Pinpoint the cell where the given text exists, returning its (X, Y) midpoint coordinate. 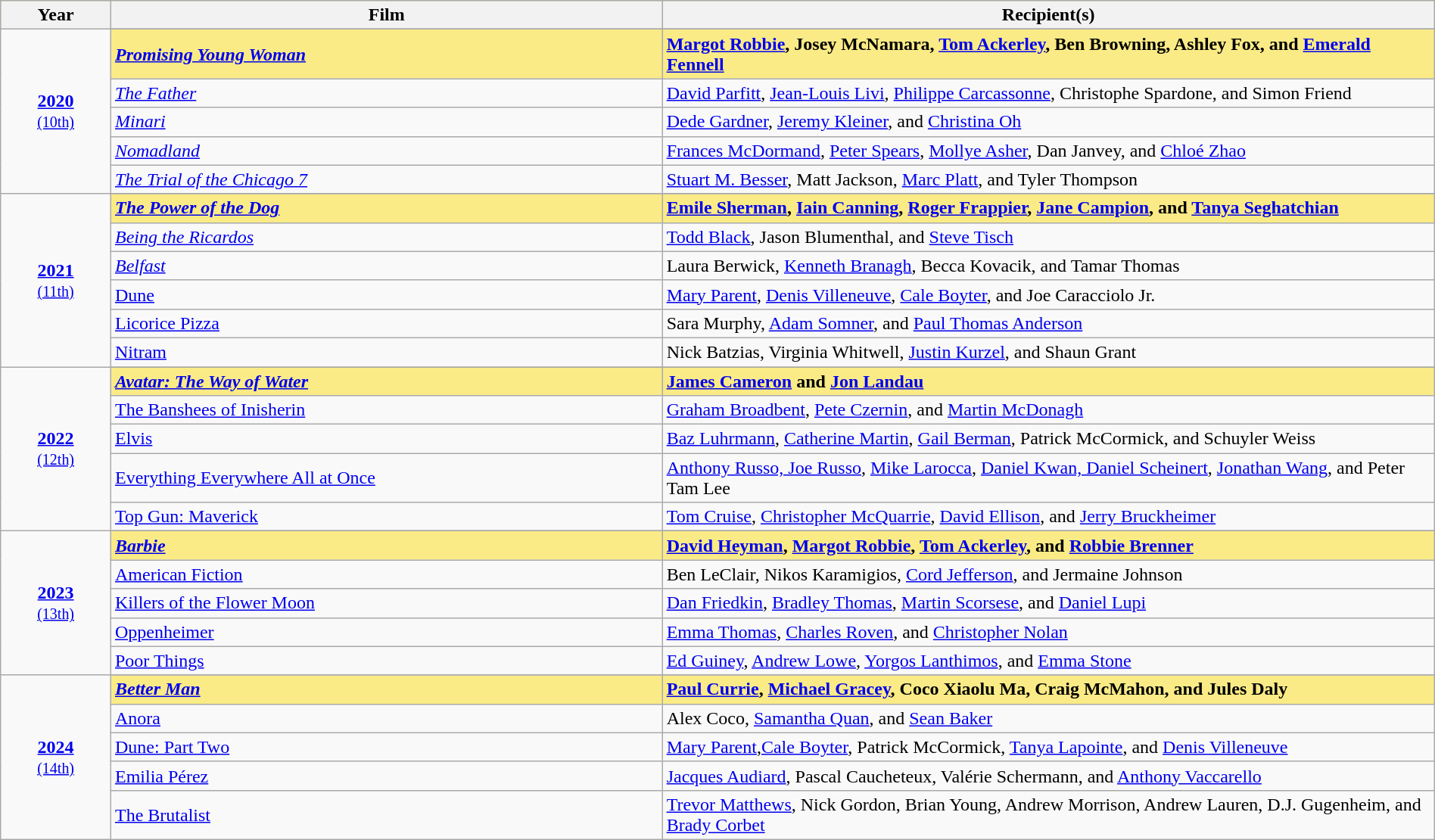
Dune: Part Two (386, 747)
2020(10th) (56, 112)
James Cameron and Jon Landau (1048, 381)
Everything Everywhere All at Once (386, 478)
Minari (386, 122)
Ben LeClair, Nikos Karamigios, Cord Jefferson, and Jermaine Johnson (1048, 574)
Emilia Pérez (386, 776)
Mary Parent,Cale Boyter, Patrick McCormick, Tanya Lapointe, and Denis Villeneuve (1048, 747)
Emile Sherman, Iain Canning, Roger Frappier, Jane Campion, and Tanya Seghatchian (1048, 208)
American Fiction (386, 574)
The Trial of the Chicago 7 (386, 179)
Film (386, 15)
Nomadland (386, 151)
Todd Black, Jason Blumenthal, and Steve Tisch (1048, 237)
Trevor Matthews, Nick Gordon, Brian Young, Andrew Morrison, Andrew Lauren, D.J. Gugenheim, and Brady Corbet (1048, 814)
The Brutalist (386, 814)
Frances McDormand, Peter Spears, Mollye Asher, Dan Janvey, and Chloé Zhao (1048, 151)
2022(12th) (56, 448)
Tom Cruise, Christopher McQuarrie, David Ellison, and Jerry Bruckheimer (1048, 517)
Killers of the Flower Moon (386, 603)
Promising Young Woman (386, 54)
Jacques Audiard, Pascal Caucheteux, Valérie Schermann, and Anthony Vaccarello (1048, 776)
Top Gun: Maverick (386, 517)
Being the Ricardos (386, 237)
Sara Murphy, Adam Somner, and Paul Thomas Anderson (1048, 323)
Belfast (386, 266)
David Parfitt, Jean-Louis Livi, Philippe Carcassonne, Christophe Spardone, and Simon Friend (1048, 93)
Year (56, 15)
Dan Friedkin, Bradley Thomas, Martin Scorsese, and Daniel Lupi (1048, 603)
Margot Robbie, Josey McNamara, Tom Ackerley, Ben Browning, Ashley Fox, and Emerald Fennell (1048, 54)
2021(11th) (56, 280)
Avatar: The Way of Water (386, 381)
Elvis (386, 439)
Oppenheimer (386, 632)
Laura Berwick, Kenneth Branagh, Becca Kovacik, and Tamar Thomas (1048, 266)
Licorice Pizza (386, 323)
Anora (386, 718)
Poor Things (386, 661)
2024(14th) (56, 757)
Nitram (386, 352)
Nick Batzias, Virginia Whitwell, Justin Kurzel, and Shaun Grant (1048, 352)
Recipient(s) (1048, 15)
Anthony Russo, Joe Russo, Mike Larocca, Daniel Kwan, Daniel Scheinert, Jonathan Wang, and Peter Tam Lee (1048, 478)
Barbie (386, 546)
Graham Broadbent, Pete Czernin, and Martin McDonagh (1048, 410)
Dede Gardner, Jeremy Kleiner, and Christina Oh (1048, 122)
Stuart M. Besser, Matt Jackson, Marc Platt, and Tyler Thompson (1048, 179)
Paul Currie, Michael Gracey, Coco Xiaolu Ma, Craig McMahon, and Jules Daly (1048, 689)
Alex Coco, Samantha Quan, and Sean Baker (1048, 718)
The Power of the Dog (386, 208)
Mary Parent, Denis Villeneuve, Cale Boyter, and Joe Caracciolo Jr. (1048, 294)
Ed Guiney, Andrew Lowe, Yorgos Lanthimos, and Emma Stone (1048, 661)
2023(13th) (56, 603)
The Banshees of Inisherin (386, 410)
Baz Luhrmann, Catherine Martin, Gail Berman, Patrick McCormick, and Schuyler Weiss (1048, 439)
Dune (386, 294)
The Father (386, 93)
David Heyman, Margot Robbie, Tom Ackerley, and Robbie Brenner (1048, 546)
Better Man (386, 689)
Emma Thomas, Charles Roven, and Christopher Nolan (1048, 632)
